Determine the (X, Y) coordinate at the center of the cell enclosing the given text.  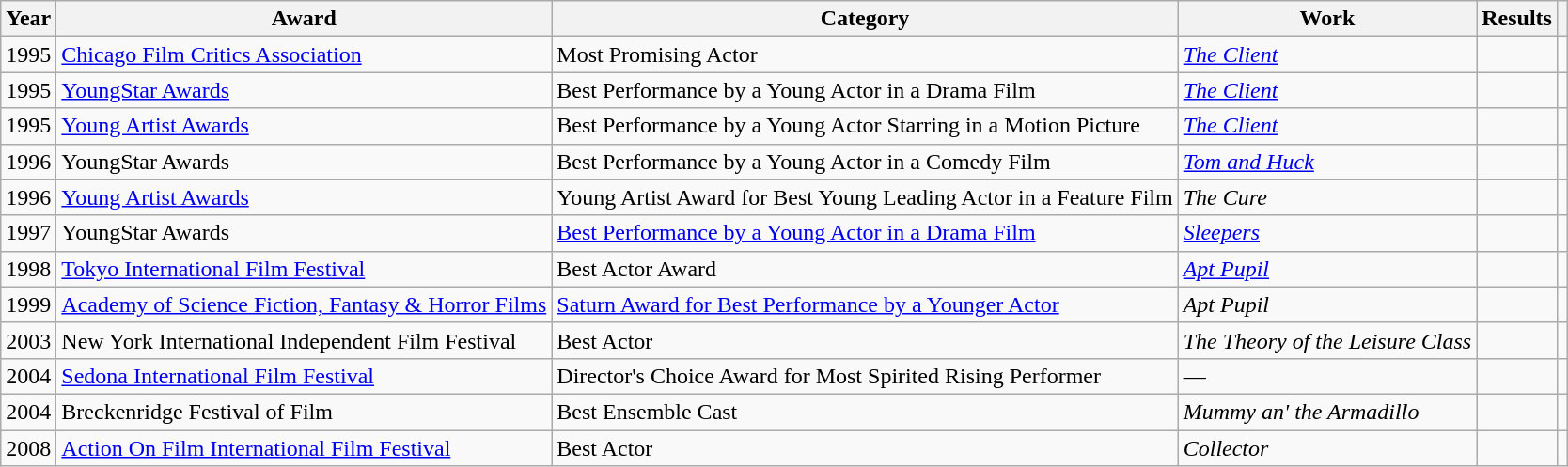
New York International Independent Film Festival (305, 340)
Tokyo International Film Festival (305, 269)
Mummy an' the Armadillo (1327, 412)
Tom and Huck (1327, 162)
Best Performance by a Young Actor Starring in a Motion Picture (865, 126)
Sleepers (1327, 233)
Best Performance by a Young Actor in a Comedy Film (865, 162)
The Theory of the Leisure Class (1327, 340)
Best Actor Award (865, 269)
Director's Choice Award for Most Spirited Rising Performer (865, 376)
The Cure (1327, 197)
2003 (28, 340)
1997 (28, 233)
Action On Film International Film Festival (305, 448)
2008 (28, 448)
Young Artist Award for Best Young Leading Actor in a Feature Film (865, 197)
— (1327, 376)
Saturn Award for Best Performance by a Younger Actor (865, 304)
Collector (1327, 448)
Year (28, 19)
Sedona International Film Festival (305, 376)
Breckenridge Festival of Film (305, 412)
Most Promising Actor (865, 54)
Results (1517, 19)
1999 (28, 304)
1998 (28, 269)
Best Ensemble Cast (865, 412)
Academy of Science Fiction, Fantasy & Horror Films (305, 304)
Work (1327, 19)
Category (865, 19)
Chicago Film Critics Association (305, 54)
Award (305, 19)
